Capture the cell that displays the provided text and extract its [X, Y] central coordinate. 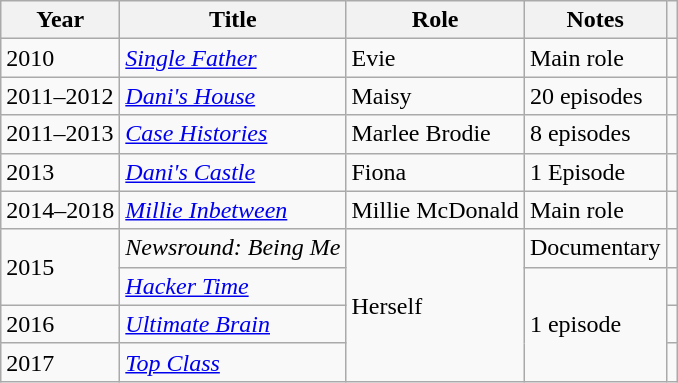
1 Episode [595, 172]
Notes [595, 20]
1 episode [595, 324]
2010 [60, 58]
Hacker Time [233, 286]
8 episodes [595, 134]
2013 [60, 172]
Evie [435, 58]
Fiona [435, 172]
2017 [60, 362]
2016 [60, 324]
Top Class [233, 362]
Year [60, 20]
2011–2012 [60, 96]
Documentary [595, 248]
Marlee Brodie [435, 134]
Maisy [435, 96]
Newsround: Being Me [233, 248]
Ultimate Brain [233, 324]
20 episodes [595, 96]
Title [233, 20]
Case Histories [233, 134]
Herself [435, 305]
Role [435, 20]
Dani's House [233, 96]
2015 [60, 267]
Millie Inbetween [233, 210]
Millie McDonald [435, 210]
2011–2013 [60, 134]
Single Father [233, 58]
2014–2018 [60, 210]
Dani's Castle [233, 172]
